Detect which cell encompasses the target text, then output its (X, Y) center coordinate. 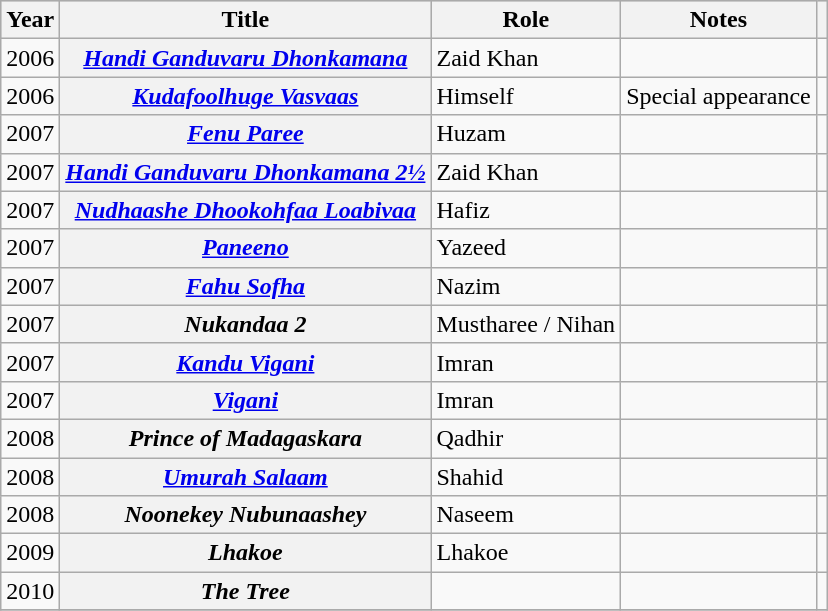
Qadhir (526, 438)
Naseem (526, 515)
Vigani (246, 400)
Role (526, 20)
Umurah Salaam (246, 477)
Handi Ganduvaru Dhonkamana (246, 58)
Himself (526, 96)
Shahid (526, 477)
Nazim (526, 286)
2010 (30, 591)
Paneeno (246, 248)
Prince of Madagaskara (246, 438)
Kandu Vigani (246, 362)
Nukandaa 2 (246, 324)
Kudafoolhuge Vasvaas (246, 96)
Fenu Paree (246, 134)
Title (246, 20)
Notes (719, 20)
Handi Ganduvaru Dhonkamana 2½ (246, 172)
Hafiz (526, 210)
Mustharee / Nihan (526, 324)
Year (30, 20)
The Tree (246, 591)
Special appearance (719, 96)
2009 (30, 553)
Fahu Sofha (246, 286)
Noonekey Nubunaashey (246, 515)
Yazeed (526, 248)
Huzam (526, 134)
Nudhaashe Dhookohfaa Loabivaa (246, 210)
